Provide the (x, y) coordinate of the cell's center where the given text is located.  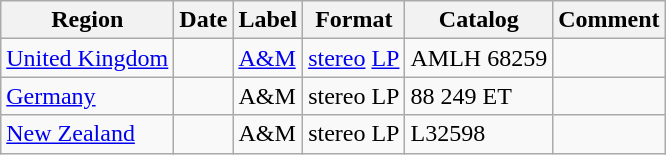
Format (354, 20)
New Zealand (88, 134)
Date (204, 20)
Comment (609, 20)
88 249 ET (479, 96)
Catalog (479, 20)
L32598 (479, 134)
AMLH 68259 (479, 58)
United Kingdom (88, 58)
Region (88, 20)
Germany (88, 96)
Label (268, 20)
